Search for the cell housing the specified text and yield its (X, Y) center coordinate. 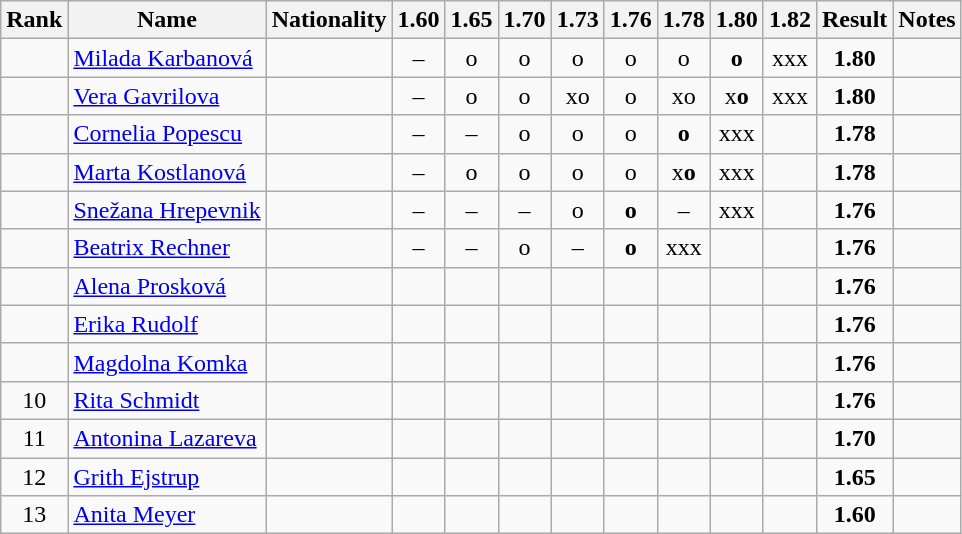
Erika Rudolf (167, 324)
Marta Kostlanová (167, 172)
Beatrix Rechner (167, 248)
12 (34, 477)
Notes (927, 20)
Grith Ejstrup (167, 477)
1.73 (578, 20)
Antonina Lazareva (167, 438)
Rank (34, 20)
13 (34, 515)
1.82 (790, 20)
Milada Karbanová (167, 58)
Snežana Hrepevnik (167, 210)
10 (34, 400)
Cornelia Popescu (167, 134)
Magdolna Komka (167, 362)
Alena Prosková (167, 286)
Name (167, 20)
Result (854, 20)
Vera Gavrilova (167, 96)
11 (34, 438)
Rita Schmidt (167, 400)
Nationality (329, 20)
Anita Meyer (167, 515)
